Output the (X, Y) coordinate of the center of the cell containing the given text.  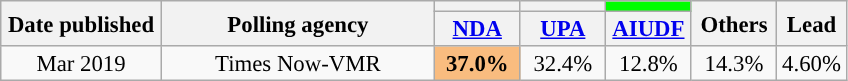
14.3% (734, 64)
Others (734, 24)
32.4% (563, 64)
Polling agency (298, 24)
Times Now-VMR (298, 64)
12.8% (649, 64)
UPA (563, 30)
NDA (477, 30)
4.60% (812, 64)
Mar 2019 (82, 64)
AIUDF (649, 30)
Lead (812, 24)
37.0% (477, 64)
Date published (82, 24)
